Provide the [x, y] coordinate of the cell's center where the given text is located.  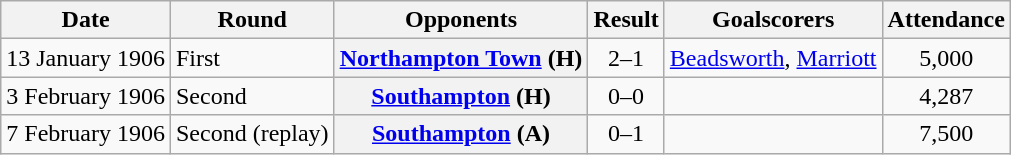
Southampton (A) [461, 134]
0–1 [626, 134]
Second (replay) [252, 134]
4,287 [946, 96]
2–1 [626, 58]
First [252, 58]
Second [252, 96]
7 February 1906 [86, 134]
Northampton Town (H) [461, 58]
Beadsworth, Marriott [773, 58]
13 January 1906 [86, 58]
3 February 1906 [86, 96]
0–0 [626, 96]
Opponents [461, 20]
Round [252, 20]
Goalscorers [773, 20]
Attendance [946, 20]
5,000 [946, 58]
Date [86, 20]
7,500 [946, 134]
Result [626, 20]
Southampton (H) [461, 96]
